Return [x, y] of the center of cell containing provided text 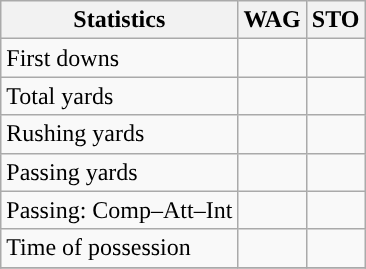
Rushing yards [120, 134]
First downs [120, 58]
Time of possession [120, 248]
Total yards [120, 96]
Passing yards [120, 172]
Passing: Comp–Att–Int [120, 210]
Statistics [120, 20]
WAG [272, 20]
STO [336, 20]
